For the text-containing cell, return its midpoint in [x, y] coordinate format. 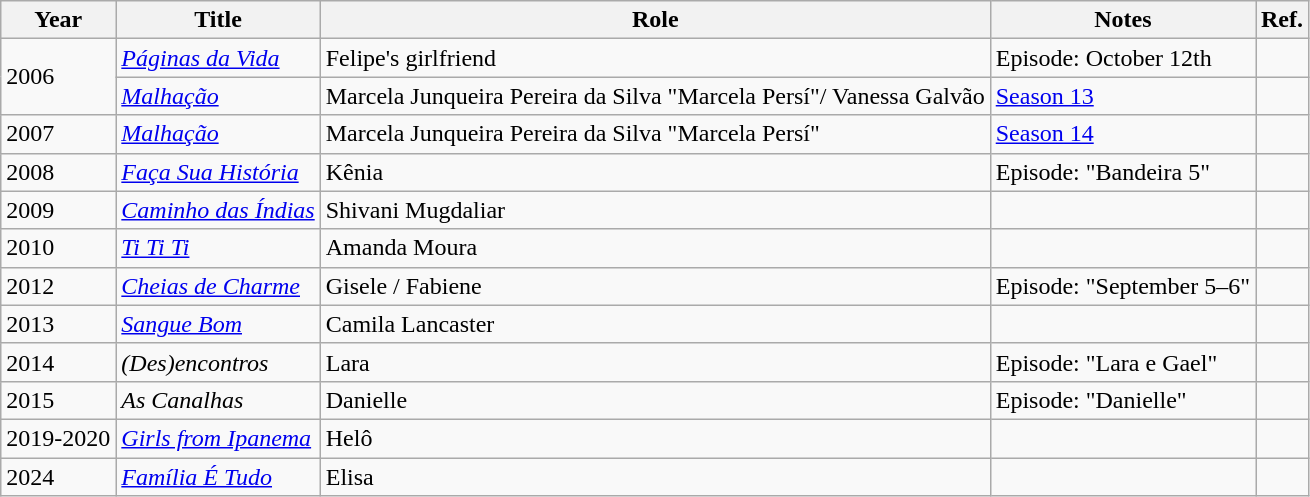
Marcela Junqueira Pereira da Silva "Marcela Persí"/ Vanessa Galvão [655, 96]
Role [655, 20]
Caminho das Índias [218, 210]
2015 [58, 400]
Gisele / Fabiene [655, 286]
2009 [58, 210]
2013 [58, 324]
Season 13 [1122, 96]
2024 [58, 477]
Episode: October 12th [1122, 58]
Episode: "Bandeira 5" [1122, 172]
Girls from Ipanema [218, 438]
Season 14 [1122, 134]
Episode: "Danielle" [1122, 400]
2008 [58, 172]
Episode: "Lara e Gael" [1122, 362]
Lara [655, 362]
(Des)encontros [218, 362]
2006 [58, 77]
Notes [1122, 20]
Sangue Bom [218, 324]
2012 [58, 286]
Title [218, 20]
2007 [58, 134]
Year [58, 20]
Faça Sua História [218, 172]
Camila Lancaster [655, 324]
Páginas da Vida [218, 58]
Episode: "September 5–6" [1122, 286]
Danielle [655, 400]
Família É Tudo [218, 477]
Shivani Mugdaliar [655, 210]
Felipe's girlfriend [655, 58]
Ti Ti Ti [218, 248]
2014 [58, 362]
Ref. [1282, 20]
As Canalhas [218, 400]
2019-2020 [58, 438]
Kênia [655, 172]
Marcela Junqueira Pereira da Silva "Marcela Persí" [655, 134]
2010 [58, 248]
Helô [655, 438]
Cheias de Charme [218, 286]
Amanda Moura [655, 248]
Elisa [655, 477]
